From the cell containing the given text, extract its center point as [x, y] coordinate. 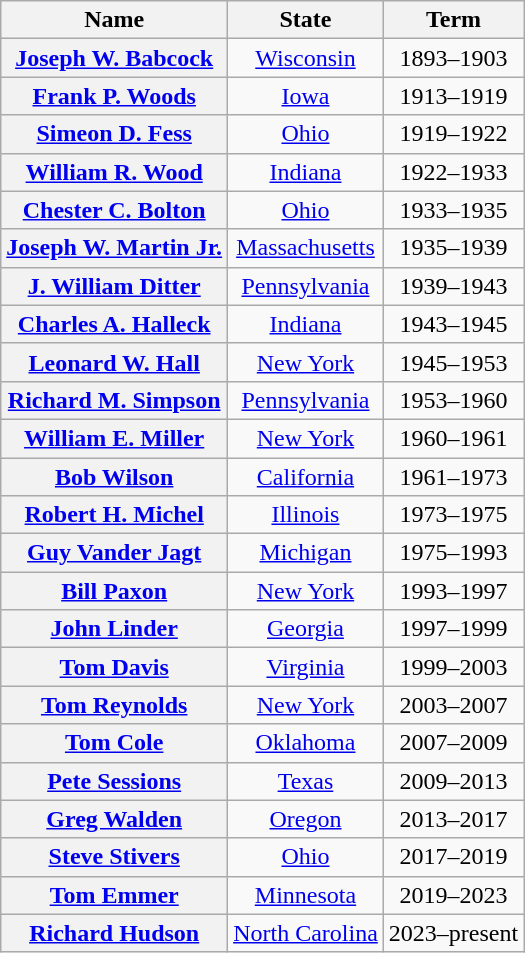
Richard M. Simpson [114, 400]
1997–1999 [453, 629]
2019–2023 [453, 895]
1939–1943 [453, 286]
Massachusetts [306, 248]
Iowa [306, 96]
1973–1975 [453, 515]
Bob Wilson [114, 477]
Oklahoma [306, 743]
2023–present [453, 933]
1893–1903 [453, 58]
Term [453, 20]
1945–1953 [453, 362]
2017–2019 [453, 857]
Joseph W. Babcock [114, 58]
Frank P. Woods [114, 96]
Leonard W. Hall [114, 362]
Tom Cole [114, 743]
Illinois [306, 515]
Texas [306, 781]
Chester C. Bolton [114, 210]
Guy Vander Jagt [114, 553]
Charles A. Halleck [114, 324]
1919–1922 [453, 134]
Wisconsin [306, 58]
North Carolina [306, 933]
1935–1939 [453, 248]
1943–1945 [453, 324]
Minnesota [306, 895]
State [306, 20]
William E. Miller [114, 438]
Virginia [306, 667]
1999–2003 [453, 667]
2013–2017 [453, 819]
1961–1973 [453, 477]
1913–1919 [453, 96]
1953–1960 [453, 400]
Simeon D. Fess [114, 134]
1993–1997 [453, 591]
J. William Ditter [114, 286]
Tom Emmer [114, 895]
Michigan [306, 553]
Steve Stivers [114, 857]
Robert H. Michel [114, 515]
1933–1935 [453, 210]
California [306, 477]
1922–1933 [453, 172]
Georgia [306, 629]
John Linder [114, 629]
2007–2009 [453, 743]
1975–1993 [453, 553]
Tom Davis [114, 667]
2003–2007 [453, 705]
1960–1961 [453, 438]
Oregon [306, 819]
Richard Hudson [114, 933]
Pete Sessions [114, 781]
William R. Wood [114, 172]
Tom Reynolds [114, 705]
Bill Paxon [114, 591]
2009–2013 [453, 781]
Joseph W. Martin Jr. [114, 248]
Greg Walden [114, 819]
Name [114, 20]
